Capture the cell that displays the provided text and extract its [x, y] central coordinate. 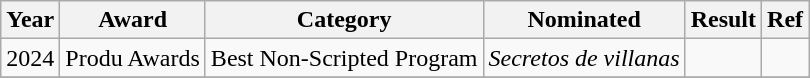
Year [30, 20]
Secretos de villanas [584, 58]
Ref [786, 20]
2024 [30, 58]
Category [344, 20]
Result [723, 20]
Best Non-Scripted Program [344, 58]
Nominated [584, 20]
Award [133, 20]
Produ Awards [133, 58]
